Return (x, y) of the center of cell containing provided text 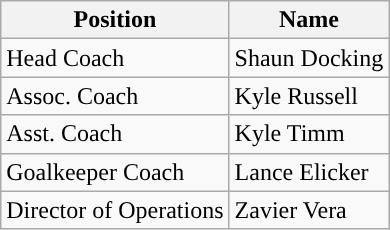
Director of Operations (115, 210)
Asst. Coach (115, 134)
Goalkeeper Coach (115, 172)
Zavier Vera (309, 210)
Lance Elicker (309, 172)
Name (309, 20)
Position (115, 20)
Assoc. Coach (115, 96)
Shaun Docking (309, 58)
Kyle Timm (309, 134)
Head Coach (115, 58)
Kyle Russell (309, 96)
